Return the (x, y) coordinate for the center point of the cell that contains the specified text.  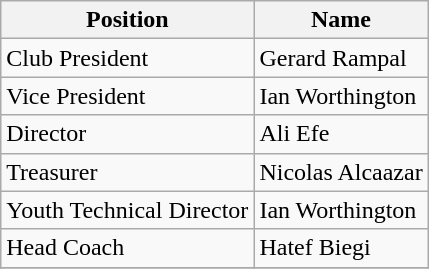
Hatef Biegi (341, 248)
Ali Efe (341, 134)
Position (128, 20)
Gerard Rampal (341, 58)
Head Coach (128, 248)
Name (341, 20)
Vice President (128, 96)
Club President (128, 58)
Nicolas Alcaazar (341, 172)
Treasurer (128, 172)
Director (128, 134)
Youth Technical Director (128, 210)
